Locate the cell with the specified text and output its [X, Y] center coordinate. 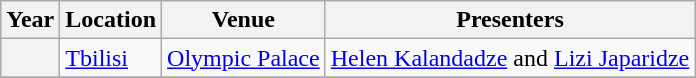
Presenters [510, 20]
Venue [244, 20]
Helen Kalandadze and Lizi Japaridze [510, 58]
Location [111, 20]
Year [30, 20]
Olympic Palace [244, 58]
Tbilisi [111, 58]
